Extract the [X, Y] coordinate from the center of the cell holding the provided text.  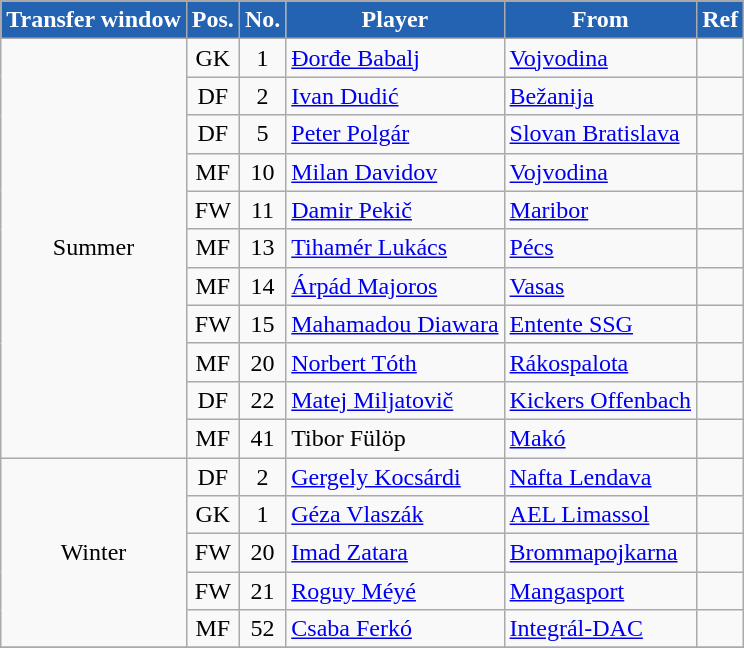
Gergely Kocsárdi [395, 477]
Damir Pekič [395, 210]
Árpád Majoros [395, 286]
AEL Limassol [600, 515]
22 [262, 400]
15 [262, 324]
Mangasport [600, 591]
41 [262, 438]
From [600, 20]
Ivan Dudić [395, 96]
No. [262, 20]
52 [262, 629]
Pos. [212, 20]
Peter Polgár [395, 134]
13 [262, 248]
Nafta Lendava [600, 477]
Transfer window [94, 20]
Maribor [600, 210]
Bežanija [600, 96]
11 [262, 210]
Tihamér Lukács [395, 248]
Norbert Tóth [395, 362]
Makó [600, 438]
Vasas [600, 286]
Player [395, 20]
10 [262, 172]
Rákospalota [600, 362]
Entente SSG [600, 324]
Integrál-DAC [600, 629]
Roguy Méyé [395, 591]
Kickers Offenbach [600, 400]
Winter [94, 553]
Milan Davidov [395, 172]
14 [262, 286]
Đorđe Babalj [395, 58]
Imad Zatara [395, 553]
Mahamadou Diawara [395, 324]
Brommapojkarna [600, 553]
21 [262, 591]
Tibor Fülöp [395, 438]
Csaba Ferkó [395, 629]
5 [262, 134]
Pécs [600, 248]
Slovan Bratislava [600, 134]
Summer [94, 248]
Géza Vlaszák [395, 515]
Matej Miljatovič [395, 400]
Ref [720, 20]
